From the cell containing the given text, extract its center point as (X, Y) coordinate. 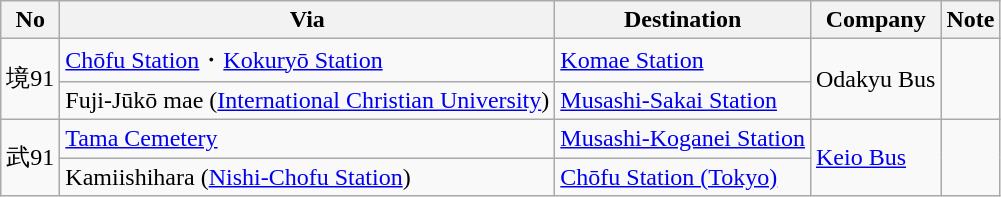
Company (875, 20)
Tama Cemetery (308, 138)
Note (970, 20)
Musashi-Sakai Station (683, 100)
No (30, 20)
Komae Station (683, 60)
Musashi-Koganei Station (683, 138)
Fuji-Jūkō mae (International Christian University) (308, 100)
Destination (683, 20)
Via (308, 20)
Kamiishihara (Nishi-Chofu Station) (308, 177)
Keio Bus (875, 157)
境91 (30, 80)
Chōfu Station (Tokyo) (683, 177)
Chōfu Station・Kokuryō Station (308, 60)
Odakyu Bus (875, 80)
武91 (30, 157)
